Capture the cell that displays the provided text and extract its [x, y] central coordinate. 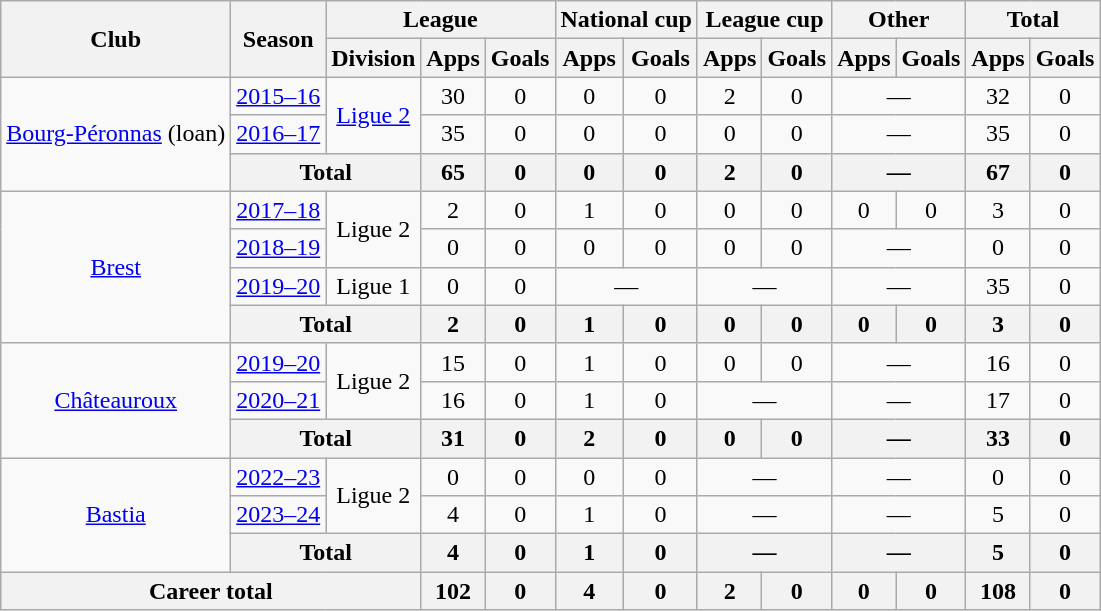
Ligue 1 [374, 286]
30 [453, 96]
Bastia [116, 515]
Brest [116, 267]
National cup [626, 20]
65 [453, 172]
League cup [764, 20]
2015–16 [278, 96]
Other [899, 20]
Career total [211, 591]
2018–19 [278, 248]
Division [374, 58]
Bourg-Péronnas (loan) [116, 134]
Châteauroux [116, 400]
33 [998, 438]
2022–23 [278, 477]
32 [998, 96]
Season [278, 39]
102 [453, 591]
2020–21 [278, 400]
2016–17 [278, 134]
15 [453, 362]
League [440, 20]
108 [998, 591]
2017–18 [278, 210]
67 [998, 172]
17 [998, 400]
2023–24 [278, 515]
Club [116, 39]
31 [453, 438]
